Identify which cell holds the provided text, then report its [x, y] central coordinate. 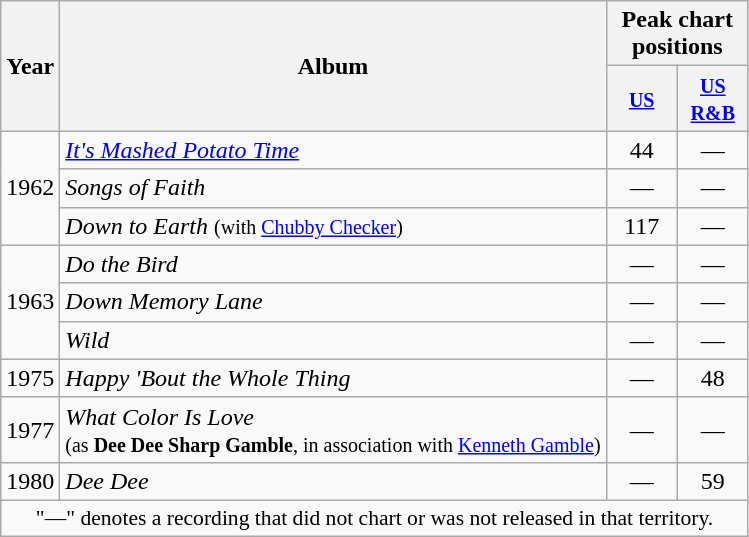
"—" denotes a recording that did not chart or was not released in that territory. [375, 518]
117 [642, 226]
59 [712, 481]
Album [333, 66]
US R&B [712, 98]
Do the Bird [333, 264]
44 [642, 150]
1975 [30, 378]
US [642, 98]
Dee Dee [333, 481]
Down Memory Lane [333, 302]
Down to Earth (with Chubby Checker) [333, 226]
Wild [333, 340]
What Color Is Love (as Dee Dee Sharp Gamble, in association with Kenneth Gamble) [333, 430]
Happy 'Bout the Whole Thing [333, 378]
It's Mashed Potato Time [333, 150]
48 [712, 378]
1962 [30, 188]
Year [30, 66]
Songs of Faith [333, 188]
Peak chart positions [677, 34]
1963 [30, 302]
1977 [30, 430]
1980 [30, 481]
